Provide the [X, Y] coordinate of the cell's center where the given text is located.  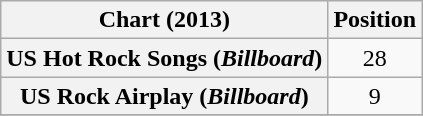
28 [375, 58]
US Hot Rock Songs (Billboard) [164, 58]
Chart (2013) [164, 20]
Position [375, 20]
9 [375, 96]
US Rock Airplay (Billboard) [164, 96]
